Output the [x, y] coordinate of the center of the cell containing the given text.  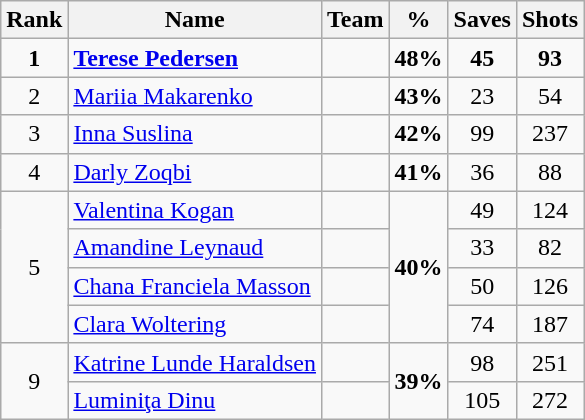
88 [550, 172]
272 [550, 400]
237 [550, 134]
23 [482, 96]
82 [550, 248]
9 [34, 381]
Saves [482, 20]
126 [550, 286]
1 [34, 58]
48% [418, 58]
39% [418, 381]
Amandine Leynaud [195, 248]
Rank [34, 20]
Chana Franciela Masson [195, 286]
Inna Suslina [195, 134]
105 [482, 400]
4 [34, 172]
187 [550, 324]
% [418, 20]
99 [482, 134]
Valentina Kogan [195, 210]
Name [195, 20]
40% [418, 267]
43% [418, 96]
98 [482, 362]
45 [482, 58]
Mariia Makarenko [195, 96]
36 [482, 172]
Team [355, 20]
54 [550, 96]
74 [482, 324]
Luminiţa Dinu [195, 400]
Terese Pedersen [195, 58]
2 [34, 96]
42% [418, 134]
41% [418, 172]
Darly Zoqbi [195, 172]
33 [482, 248]
3 [34, 134]
49 [482, 210]
Katrine Lunde Haraldsen [195, 362]
93 [550, 58]
Clara Woltering [195, 324]
Shots [550, 20]
251 [550, 362]
50 [482, 286]
5 [34, 267]
124 [550, 210]
